Detect which cell encompasses the target text, then output its [x, y] center coordinate. 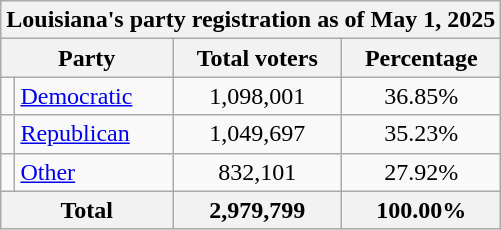
100.00% [422, 210]
Total [87, 210]
35.23% [422, 134]
Percentage [422, 58]
2,979,799 [258, 210]
36.85% [422, 96]
Party [87, 58]
1,098,001 [258, 96]
Other [94, 172]
Total voters [258, 58]
832,101 [258, 172]
Republican [94, 134]
Louisiana's party registration as of May 1, 2025 [251, 20]
27.92% [422, 172]
1,049,697 [258, 134]
Democratic [94, 96]
